Provide the [x, y] coordinate of the cell's center where the given text is located.  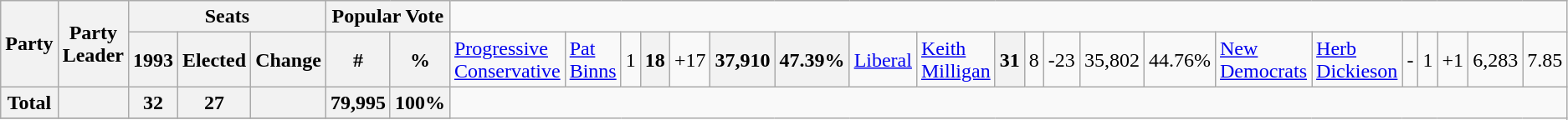
-23 [1061, 60]
# [358, 60]
Seats [227, 17]
44.76% [1180, 60]
27 [214, 102]
7.85 [1545, 60]
35,802 [1111, 60]
6,283 [1496, 60]
Party [29, 43]
+17 [689, 60]
31 [1009, 60]
1993 [152, 60]
% [420, 60]
18 [654, 60]
New Democrats [1263, 60]
- [1411, 60]
47.39% [812, 60]
Keith Milligan [956, 60]
Total [29, 102]
Pat Binns [592, 60]
Popular Vote [387, 17]
Change [289, 60]
Elected [214, 60]
37,910 [743, 60]
+1 [1453, 60]
8 [1034, 60]
32 [152, 102]
Herb Dickieson [1357, 60]
Party Leader [93, 43]
Liberal [883, 60]
100% [420, 102]
79,995 [358, 102]
Progressive Conservative [507, 60]
